Determine the [X, Y] coordinate at the center of the cell enclosing the given text.  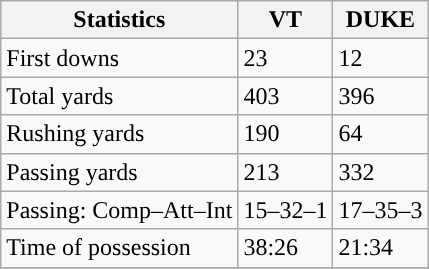
213 [286, 172]
17–35–3 [380, 210]
23 [286, 58]
38:26 [286, 248]
VT [286, 20]
Time of possession [120, 248]
DUKE [380, 20]
64 [380, 134]
332 [380, 172]
12 [380, 58]
190 [286, 134]
Rushing yards [120, 134]
Passing: Comp–Att–Int [120, 210]
15–32–1 [286, 210]
396 [380, 96]
First downs [120, 58]
Total yards [120, 96]
21:34 [380, 248]
Passing yards [120, 172]
Statistics [120, 20]
403 [286, 96]
